Locate the cell with the specified text and output its (X, Y) center coordinate. 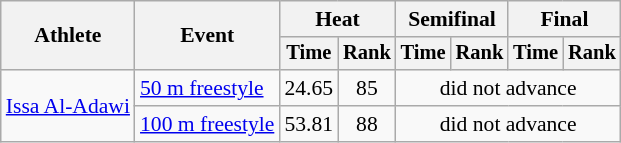
Issa Al-Adawi (68, 106)
Athlete (68, 36)
85 (367, 88)
Heat (337, 19)
88 (367, 124)
24.65 (308, 88)
Final (564, 19)
53.81 (308, 124)
Semifinal (452, 19)
100 m freestyle (207, 124)
Event (207, 36)
50 m freestyle (207, 88)
